Detect which cell encompasses the target text, then output its [x, y] center coordinate. 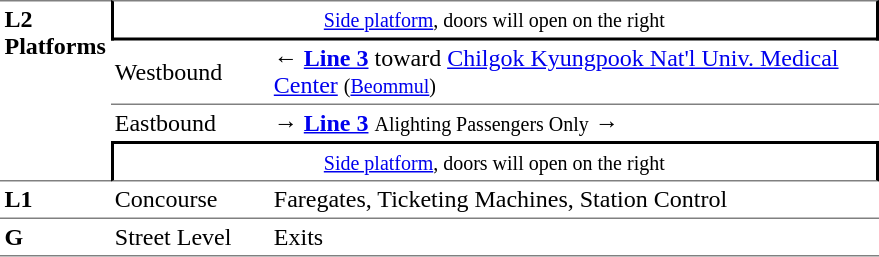
Westbound [190, 72]
← Line 3 toward Chilgok Kyungpook Nat'l Univ. Medical Center (Beommul) [574, 72]
G [55, 238]
→ Line 3 Alighting Passengers Only → [574, 123]
Concourse [190, 201]
L2Platforms [55, 91]
Exits [574, 238]
Street Level [190, 238]
Eastbound [190, 123]
Faregates, Ticketing Machines, Station Control [574, 201]
L1 [55, 201]
